From the cell containing the given text, extract its center point as [X, Y] coordinate. 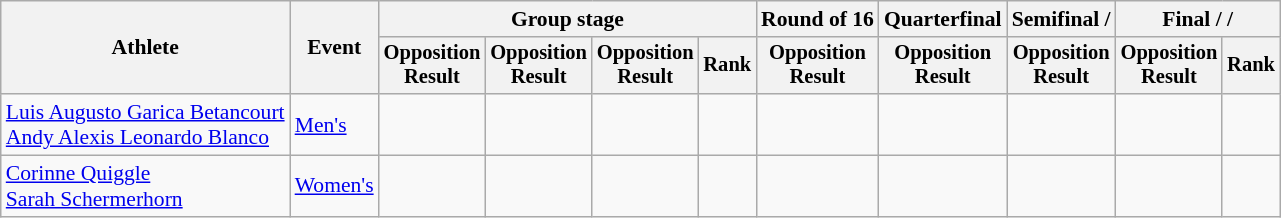
Athlete [146, 48]
Group stage [568, 19]
Corinne QuiggleSarah Schermerhorn [146, 186]
Semifinal / [1062, 19]
Event [334, 48]
Final / / [1198, 19]
Women's [334, 186]
Luis Augusto Garica BetancourtAndy Alexis Leonardo Blanco [146, 124]
Quarterfinal [943, 19]
Men's [334, 124]
Round of 16 [818, 19]
